Provide the (x, y) coordinate of the cell's center where the given text is located.  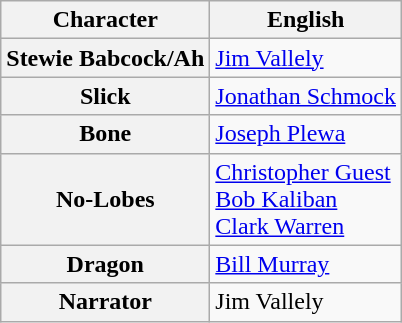
English (306, 20)
Narrator (106, 302)
Jonathan Schmock (306, 96)
Stewie Babcock/Ah (106, 58)
No-Lobes (106, 199)
Bone (106, 134)
Joseph Plewa (306, 134)
Dragon (106, 264)
Bill Murray (306, 264)
Christopher GuestBob KalibanClark Warren (306, 199)
Slick (106, 96)
Character (106, 20)
